Return the [x, y] coordinate for the center point of the cell that contains the specified text.  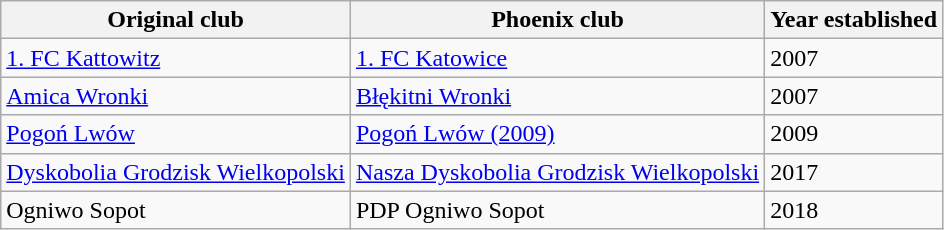
Pogoń Lwów [176, 134]
2017 [854, 172]
Phoenix club [557, 20]
Pogoń Lwów (2009) [557, 134]
2009 [854, 134]
Amica Wronki [176, 96]
Year established [854, 20]
Błękitni Wronki [557, 96]
PDP Ogniwo Sopot [557, 210]
Original club [176, 20]
1. FC Kattowitz [176, 58]
Ogniwo Sopot [176, 210]
Dyskobolia Grodzisk Wielkopolski [176, 172]
2018 [854, 210]
Nasza Dyskobolia Grodzisk Wielkopolski [557, 172]
1. FC Katowice [557, 58]
